Identify which cell holds the provided text, then report its (X, Y) central coordinate. 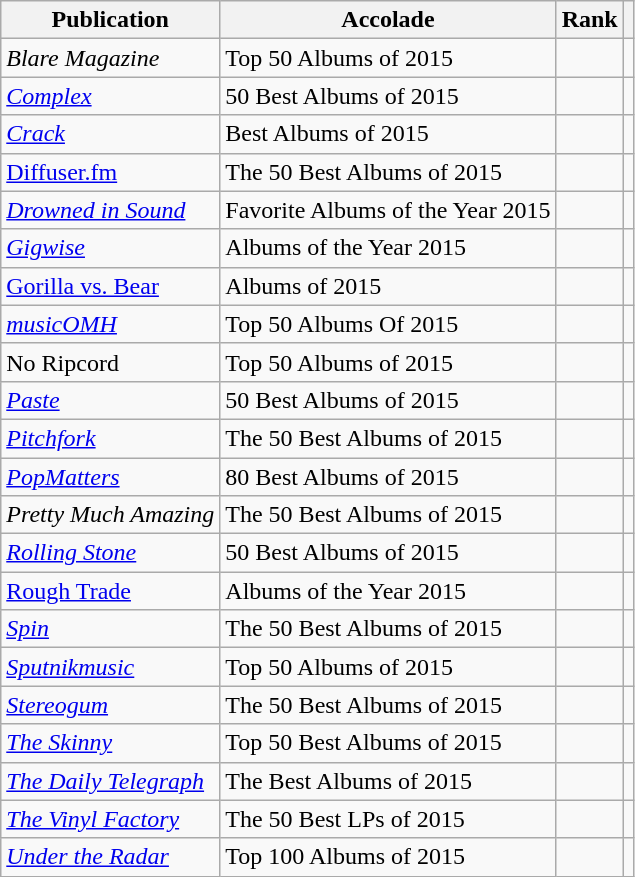
Crack (110, 134)
Top 50 Albums Of 2015 (388, 324)
The Skinny (110, 743)
Diffuser.fm (110, 172)
Complex (110, 96)
Accolade (388, 20)
Rank (590, 20)
Top 100 Albums of 2015 (388, 857)
Rough Trade (110, 591)
Spin (110, 629)
Pretty Much Amazing (110, 515)
Paste (110, 400)
Gigwise (110, 248)
No Ripcord (110, 362)
Best Albums of 2015 (388, 134)
The Best Albums of 2015 (388, 781)
The Vinyl Factory (110, 819)
Rolling Stone (110, 553)
Albums of 2015 (388, 286)
Blare Magazine (110, 58)
Favorite Albums of the Year 2015 (388, 210)
Sputnikmusic (110, 667)
Pitchfork (110, 438)
musicOMH (110, 324)
Drowned in Sound (110, 210)
Gorilla vs. Bear (110, 286)
The Daily Telegraph (110, 781)
PopMatters (110, 477)
Top 50 Best Albums of 2015 (388, 743)
Publication (110, 20)
80 Best Albums of 2015 (388, 477)
Under the Radar (110, 857)
The 50 Best LPs of 2015 (388, 819)
Stereogum (110, 705)
